Return the (X, Y) coordinate for the center point of the cell that contains the specified text.  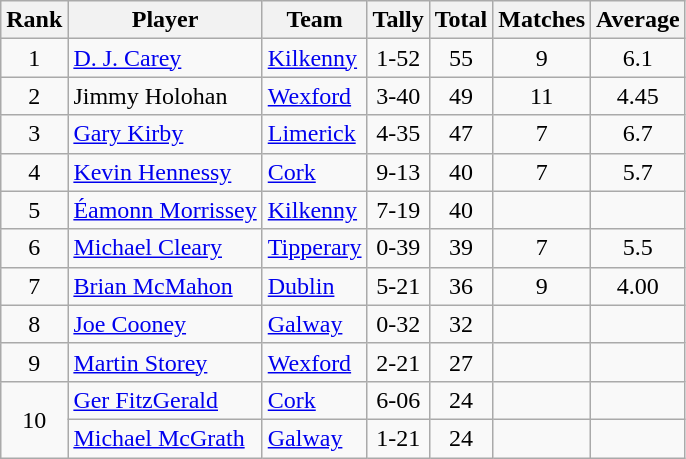
8 (34, 324)
6.7 (638, 134)
6-06 (398, 400)
Éamonn Morrissey (165, 210)
Team (314, 20)
1-21 (398, 438)
5 (34, 210)
3-40 (398, 96)
9-13 (398, 172)
Michael McGrath (165, 438)
Tipperary (314, 248)
Player (165, 20)
Tally (398, 20)
27 (461, 362)
0-39 (398, 248)
Total (461, 20)
39 (461, 248)
5-21 (398, 286)
10 (34, 419)
2 (34, 96)
Martin Storey (165, 362)
1-52 (398, 58)
Limerick (314, 134)
Average (638, 20)
32 (461, 324)
47 (461, 134)
5.7 (638, 172)
3 (34, 134)
49 (461, 96)
7-19 (398, 210)
Dublin (314, 286)
Michael Cleary (165, 248)
5.5 (638, 248)
Rank (34, 20)
Ger FitzGerald (165, 400)
Matches (542, 20)
6 (34, 248)
6.1 (638, 58)
D. J. Carey (165, 58)
4.00 (638, 286)
11 (542, 96)
2-21 (398, 362)
4.45 (638, 96)
1 (34, 58)
4-35 (398, 134)
36 (461, 286)
4 (34, 172)
Kevin Hennessy (165, 172)
Jimmy Holohan (165, 96)
Gary Kirby (165, 134)
55 (461, 58)
0-32 (398, 324)
Brian McMahon (165, 286)
Joe Cooney (165, 324)
